Output the (x, y) coordinate of the center of the cell containing the given text.  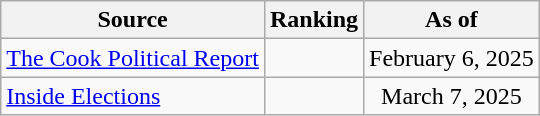
February 6, 2025 (452, 58)
Source (133, 20)
March 7, 2025 (452, 96)
Ranking (314, 20)
Inside Elections (133, 96)
The Cook Political Report (133, 58)
As of (452, 20)
